Capture the cell that displays the provided text and extract its [X, Y] central coordinate. 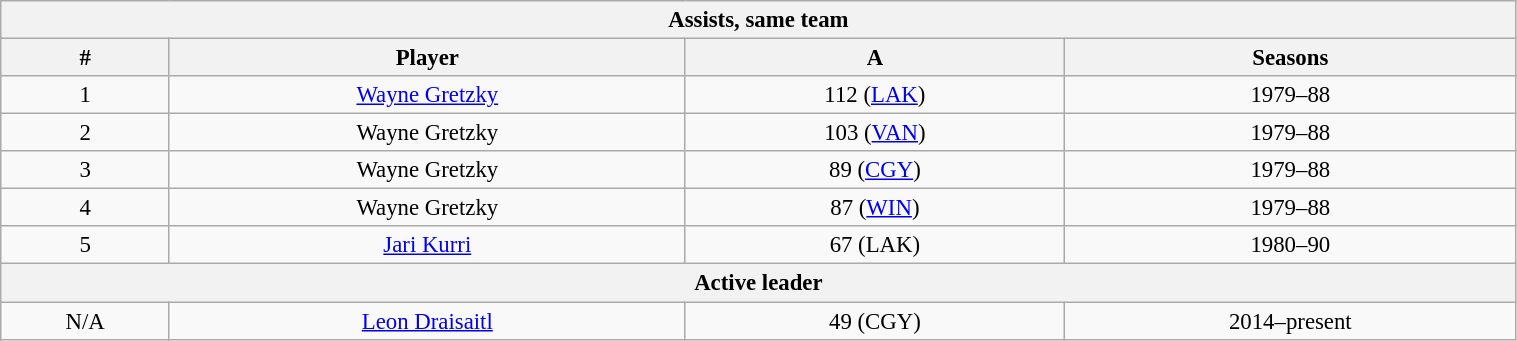
67 (LAK) [874, 245]
Jari Kurri [427, 245]
112 (LAK) [874, 95]
5 [86, 245]
2 [86, 133]
N/A [86, 321]
87 (WIN) [874, 208]
49 (CGY) [874, 321]
1 [86, 95]
3 [86, 170]
Assists, same team [758, 20]
# [86, 58]
1980–90 [1290, 245]
Leon Draisaitl [427, 321]
4 [86, 208]
Active leader [758, 283]
2014–present [1290, 321]
Player [427, 58]
89 (CGY) [874, 170]
A [874, 58]
Seasons [1290, 58]
103 (VAN) [874, 133]
